Identify which cell holds the provided text, then report its (x, y) central coordinate. 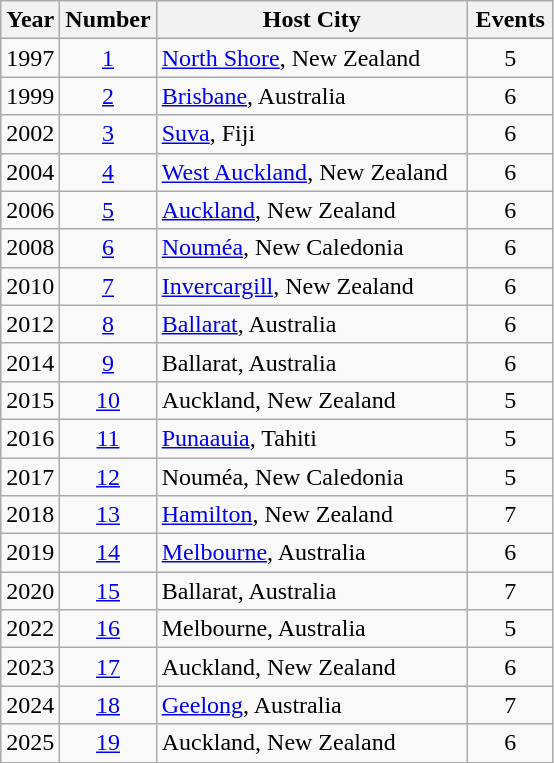
16 (108, 629)
2010 (30, 286)
2014 (30, 362)
2018 (30, 515)
8 (108, 324)
2025 (30, 743)
1 (108, 58)
Geelong, Australia (312, 705)
Host City (312, 20)
3 (108, 134)
11 (108, 438)
2012 (30, 324)
2019 (30, 553)
Punaauia, Tahiti (312, 438)
West Auckland, New Zealand (312, 172)
2008 (30, 248)
2004 (30, 172)
13 (108, 515)
North Shore, New Zealand (312, 58)
2006 (30, 210)
14 (108, 553)
2022 (30, 629)
12 (108, 477)
18 (108, 705)
19 (108, 743)
2017 (30, 477)
2024 (30, 705)
Brisbane, Australia (312, 96)
15 (108, 591)
Events (510, 20)
1999 (30, 96)
Hamilton, New Zealand (312, 515)
Number (108, 20)
1997 (30, 58)
10 (108, 400)
2 (108, 96)
Year (30, 20)
2023 (30, 667)
Suva, Fiji (312, 134)
Invercargill, New Zealand (312, 286)
17 (108, 667)
2016 (30, 438)
4 (108, 172)
2020 (30, 591)
2015 (30, 400)
2002 (30, 134)
9 (108, 362)
